From the cell containing the given text, extract its center point as [x, y] coordinate. 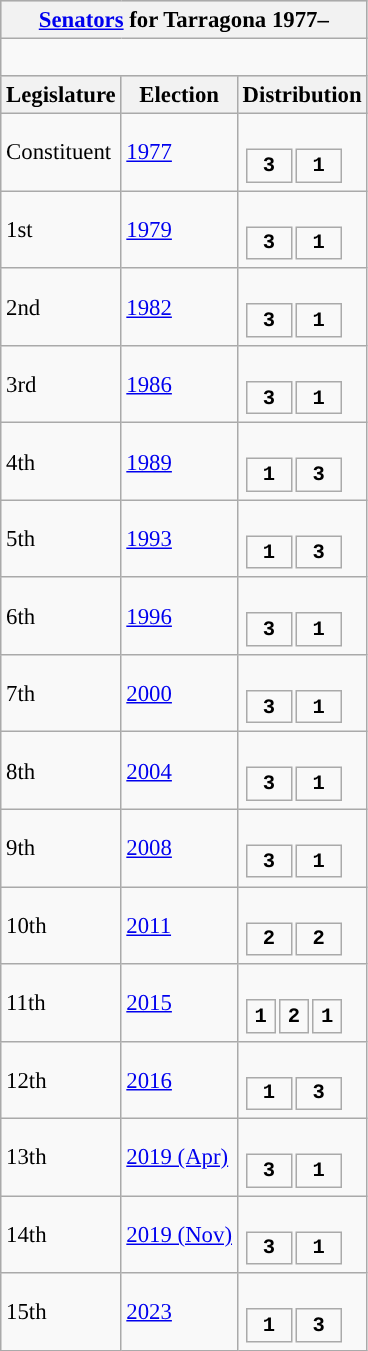
13th [61, 1158]
1977 [179, 152]
9th [61, 848]
1979 [179, 230]
15th [61, 1312]
Constituent [61, 152]
Distribution [302, 95]
1996 [179, 616]
1 2 1 [302, 1002]
3rd [61, 384]
1986 [179, 384]
10th [61, 926]
Election [179, 95]
Senators for Tarragona 1977– [184, 20]
7th [61, 694]
2011 [179, 926]
Legislature [61, 95]
14th [61, 1234]
2nd [61, 306]
2019 (Nov) [179, 1234]
2004 [179, 770]
1st [61, 230]
2023 [179, 1312]
2000 [179, 694]
5th [61, 538]
1993 [179, 538]
12th [61, 1080]
11th [61, 1002]
2015 [179, 1002]
8th [61, 770]
2016 [179, 1080]
2008 [179, 848]
4th [61, 462]
2 2 [302, 926]
6th [61, 616]
1982 [179, 306]
2019 (Apr) [179, 1158]
1989 [179, 462]
